Detect which cell encompasses the target text, then output its [X, Y] center coordinate. 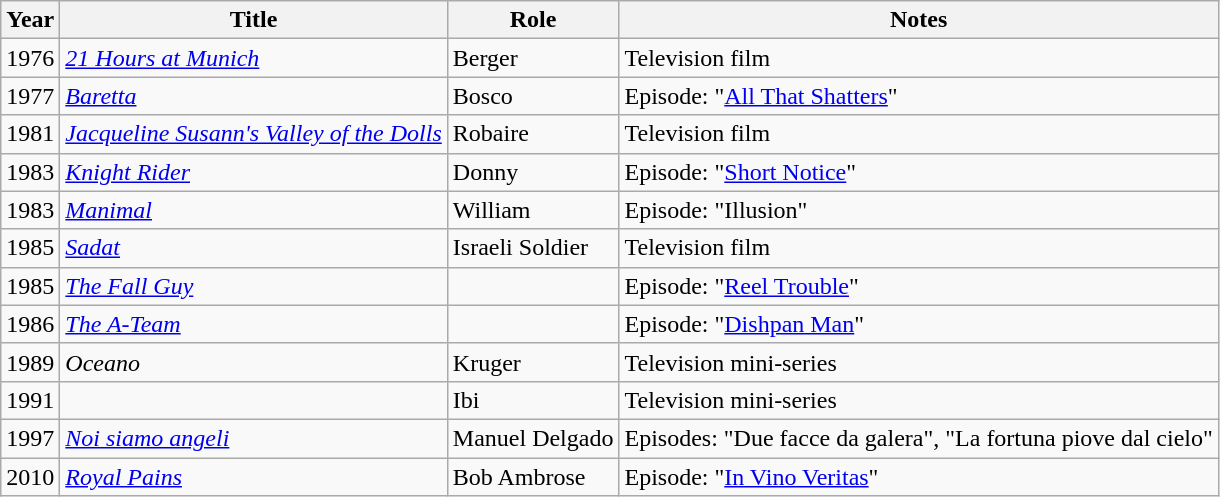
Manuel Delgado [533, 438]
Manimal [254, 210]
Baretta [254, 96]
Berger [533, 58]
Donny [533, 172]
21 Hours at Munich [254, 58]
2010 [30, 477]
Royal Pains [254, 477]
Robaire [533, 134]
Episodes: "Due facce da galera", "La fortuna piove dal cielo" [918, 438]
1976 [30, 58]
Noi siamo angeli [254, 438]
1997 [30, 438]
1989 [30, 362]
Jacqueline Susann's Valley of the Dolls [254, 134]
1981 [30, 134]
Episode: "In Vino Veritas" [918, 477]
Kruger [533, 362]
Episode: "Short Notice" [918, 172]
The A-Team [254, 324]
Episode: "Illusion" [918, 210]
Role [533, 20]
1977 [30, 96]
Year [30, 20]
1991 [30, 400]
Title [254, 20]
Episode: "Reel Trouble" [918, 286]
Episode: "All That Shatters" [918, 96]
Sadat [254, 248]
Notes [918, 20]
Israeli Soldier [533, 248]
Ibi [533, 400]
Bosco [533, 96]
Knight Rider [254, 172]
1986 [30, 324]
Episode: "Dishpan Man" [918, 324]
William [533, 210]
Bob Ambrose [533, 477]
The Fall Guy [254, 286]
Oceano [254, 362]
